From the cell containing the given text, extract its center point as (X, Y) coordinate. 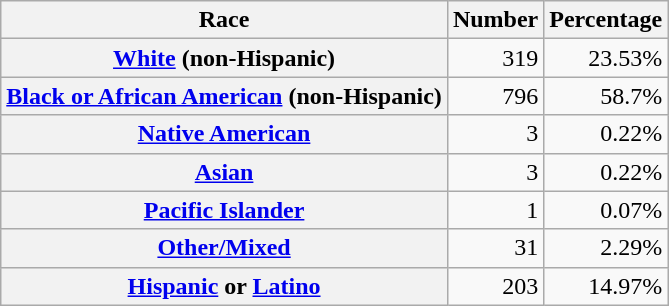
203 (495, 286)
Race (224, 20)
31 (495, 248)
Black or African American (non-Hispanic) (224, 96)
Number (495, 20)
319 (495, 58)
1 (495, 210)
Native American (224, 134)
796 (495, 96)
White (non-Hispanic) (224, 58)
23.53% (606, 58)
14.97% (606, 286)
58.7% (606, 96)
Asian (224, 172)
0.07% (606, 210)
2.29% (606, 248)
Percentage (606, 20)
Other/Mixed (224, 248)
Hispanic or Latino (224, 286)
Pacific Islander (224, 210)
